Scan for the cell matching the given text and deliver its (x, y) coordinate at center. 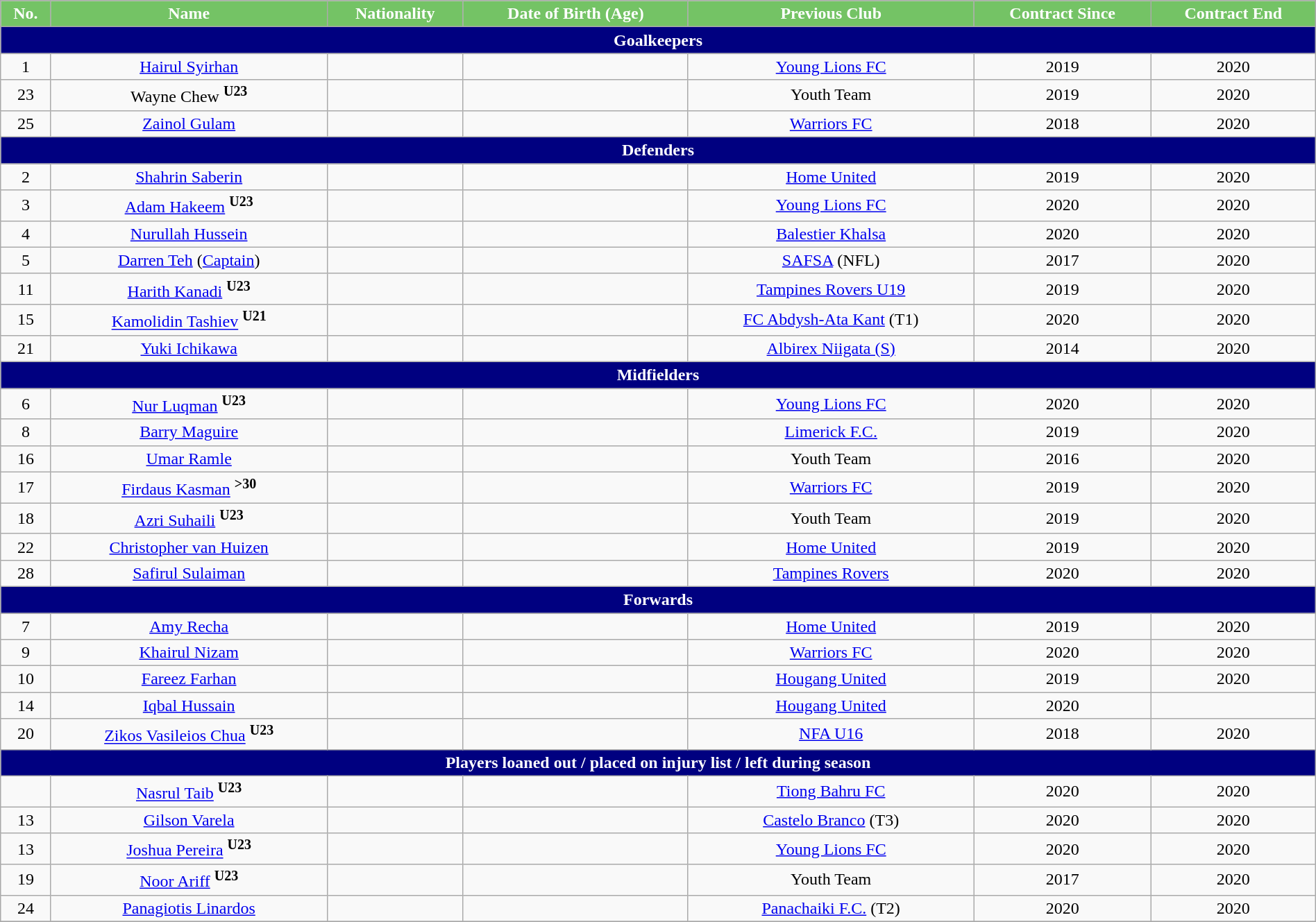
Forwards (658, 600)
Yuki Ichikawa (189, 348)
Name (189, 14)
Tiong Bahru FC (831, 791)
6 (26, 404)
Shahrin Saberin (189, 177)
10 (26, 679)
FC Abdysh-Ata Kant (T1) (831, 321)
Zainol Gulam (189, 123)
Nationality (395, 14)
Christopher van Huizen (189, 547)
19 (26, 880)
Albirex Niigata (S) (831, 348)
Tampines Rovers (831, 573)
Gilson Varela (189, 820)
1 (26, 67)
5 (26, 260)
7 (26, 626)
Zikos Vasileios Chua U23 (189, 734)
Contract End (1233, 14)
Panagiotis Linardos (189, 908)
Iqbal Hussain (189, 706)
15 (26, 321)
Kamolidin Tashiev U21 (189, 321)
Azri Suhaili U23 (189, 519)
Goalkeepers (658, 40)
28 (26, 573)
Contract Since (1062, 14)
2014 (1062, 348)
3 (26, 205)
Castelo Branco (T3) (831, 820)
Darren Teh (Captain) (189, 260)
Midfielders (658, 375)
21 (26, 348)
11 (26, 289)
24 (26, 908)
Umar Ramle (189, 459)
Nur Luqman U23 (189, 404)
25 (26, 123)
Amy Recha (189, 626)
Tampines Rovers U19 (831, 289)
Adam Hakeem U23 (189, 205)
Date of Birth (Age) (575, 14)
NFA U16 (831, 734)
23 (26, 96)
9 (26, 653)
Joshua Pereira U23 (189, 849)
Firdaus Kasman >30 (189, 487)
Limerick F.C. (831, 432)
2 (26, 177)
Panachaiki F.C. (T2) (831, 908)
18 (26, 519)
Hairul Syirhan (189, 67)
4 (26, 234)
22 (26, 547)
SAFSA (NFL) (831, 260)
16 (26, 459)
Fareez Farhan (189, 679)
Safirul Sulaiman (189, 573)
Barry Maguire (189, 432)
Previous Club (831, 14)
2016 (1062, 459)
8 (26, 432)
Nurullah Hussein (189, 234)
Harith Kanadi U23 (189, 289)
Players loaned out / placed on injury list / left during season (658, 762)
Noor Ariff U23 (189, 880)
Nasrul Taib U23 (189, 791)
Khairul Nizam (189, 653)
20 (26, 734)
Defenders (658, 151)
17 (26, 487)
No. (26, 14)
Balestier Khalsa (831, 234)
14 (26, 706)
Wayne Chew U23 (189, 96)
